Identify which cell holds the provided text, then report its [X, Y] central coordinate. 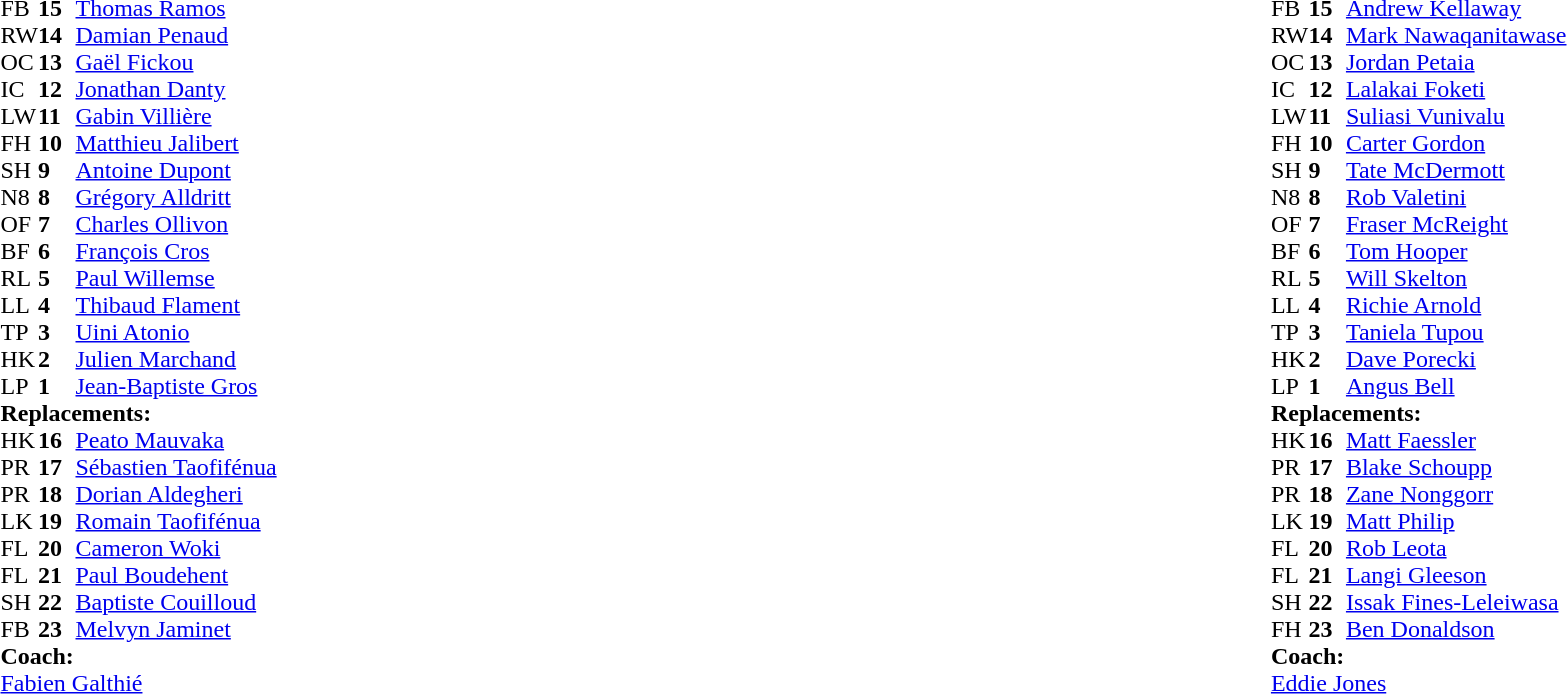
Romain Taofifénua [176, 522]
Melvyn Jaminet [176, 630]
Issak Fines-Leleiwasa [1456, 602]
Taniela Tupou [1456, 332]
François Cros [176, 252]
Antoine Dupont [176, 170]
Carter Gordon [1456, 144]
Zane Nonggorr [1456, 494]
Langi Gleeson [1456, 576]
Baptiste Couilloud [176, 602]
FB [19, 630]
Julien Marchand [176, 360]
Blake Schoupp [1456, 468]
Gaël Fickou [176, 62]
Fraser McReight [1456, 224]
Rob Valetini [1456, 198]
Sébastien Taofifénua [176, 468]
Matt Faessler [1456, 440]
Will Skelton [1456, 278]
Peato Mauvaka [176, 440]
Jonathan Danty [176, 90]
Matthieu Jalibert [176, 144]
Rob Leota [1456, 548]
Jordan Petaia [1456, 62]
Matt Philip [1456, 522]
Dave Porecki [1456, 360]
Ben Donaldson [1456, 630]
Damian Penaud [176, 36]
Gabin Villière [176, 116]
Jean-Baptiste Gros [176, 386]
Tom Hooper [1456, 252]
Paul Willemse [176, 278]
Cameron Woki [176, 548]
Charles Ollivon [176, 224]
Mark Nawaqanitawase [1456, 36]
Thibaud Flament [176, 306]
Paul Boudehent [176, 576]
Lalakai Foketi [1456, 90]
Dorian Aldegheri [176, 494]
Angus Bell [1456, 386]
Uini Atonio [176, 332]
Grégory Alldritt [176, 198]
Suliasi Vunivalu [1456, 116]
Richie Arnold [1456, 306]
Tate McDermott [1456, 170]
